Detect which cell encompasses the target text, then output its [X, Y] center coordinate. 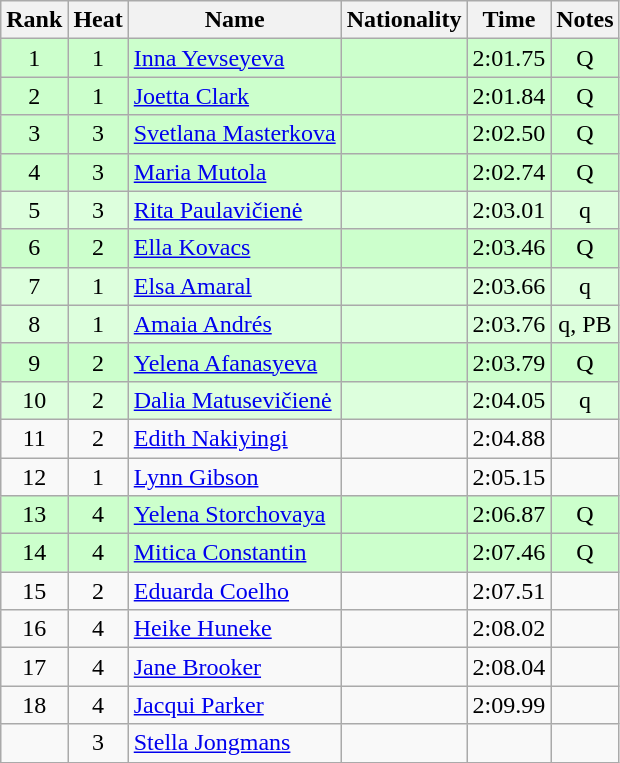
2:03.01 [509, 210]
Eduarda Coelho [234, 591]
Heike Huneke [234, 629]
2:02.74 [509, 172]
2:05.15 [509, 477]
2:02.50 [509, 134]
Mitica Constantin [234, 553]
Time [509, 20]
Lynn Gibson [234, 477]
Inna Yevseyeva [234, 58]
14 [34, 553]
Jane Brooker [234, 667]
2:09.99 [509, 705]
9 [34, 362]
2:07.51 [509, 591]
2:03.76 [509, 324]
2:03.79 [509, 362]
2:03.46 [509, 248]
2:04.05 [509, 400]
Notes [585, 20]
7 [34, 286]
5 [34, 210]
2:04.88 [509, 438]
2:07.46 [509, 553]
Joetta Clark [234, 96]
Stella Jongmans [234, 743]
2:01.75 [509, 58]
12 [34, 477]
11 [34, 438]
Heat [98, 20]
8 [34, 324]
10 [34, 400]
Name [234, 20]
2:01.84 [509, 96]
17 [34, 667]
Maria Mutola [234, 172]
6 [34, 248]
Nationality [404, 20]
Edith Nakiyingi [234, 438]
Yelena Storchovaya [234, 515]
13 [34, 515]
Svetlana Masterkova [234, 134]
2:06.87 [509, 515]
Jacqui Parker [234, 705]
15 [34, 591]
18 [34, 705]
2:08.02 [509, 629]
q, PB [585, 324]
2:03.66 [509, 286]
Dalia Matusevičienė [234, 400]
2:08.04 [509, 667]
16 [34, 629]
Yelena Afanasyeva [234, 362]
Rita Paulavičienė [234, 210]
Elsa Amaral [234, 286]
Amaia Andrés [234, 324]
Ella Kovacs [234, 248]
Rank [34, 20]
